Return the [X, Y] coordinate for the center point of the cell that contains the specified text.  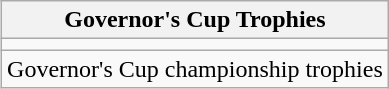
Governor's Cup Trophies [196, 20]
Governor's Cup championship trophies [196, 69]
